Scan for the cell matching the given text and deliver its [x, y] coordinate at center. 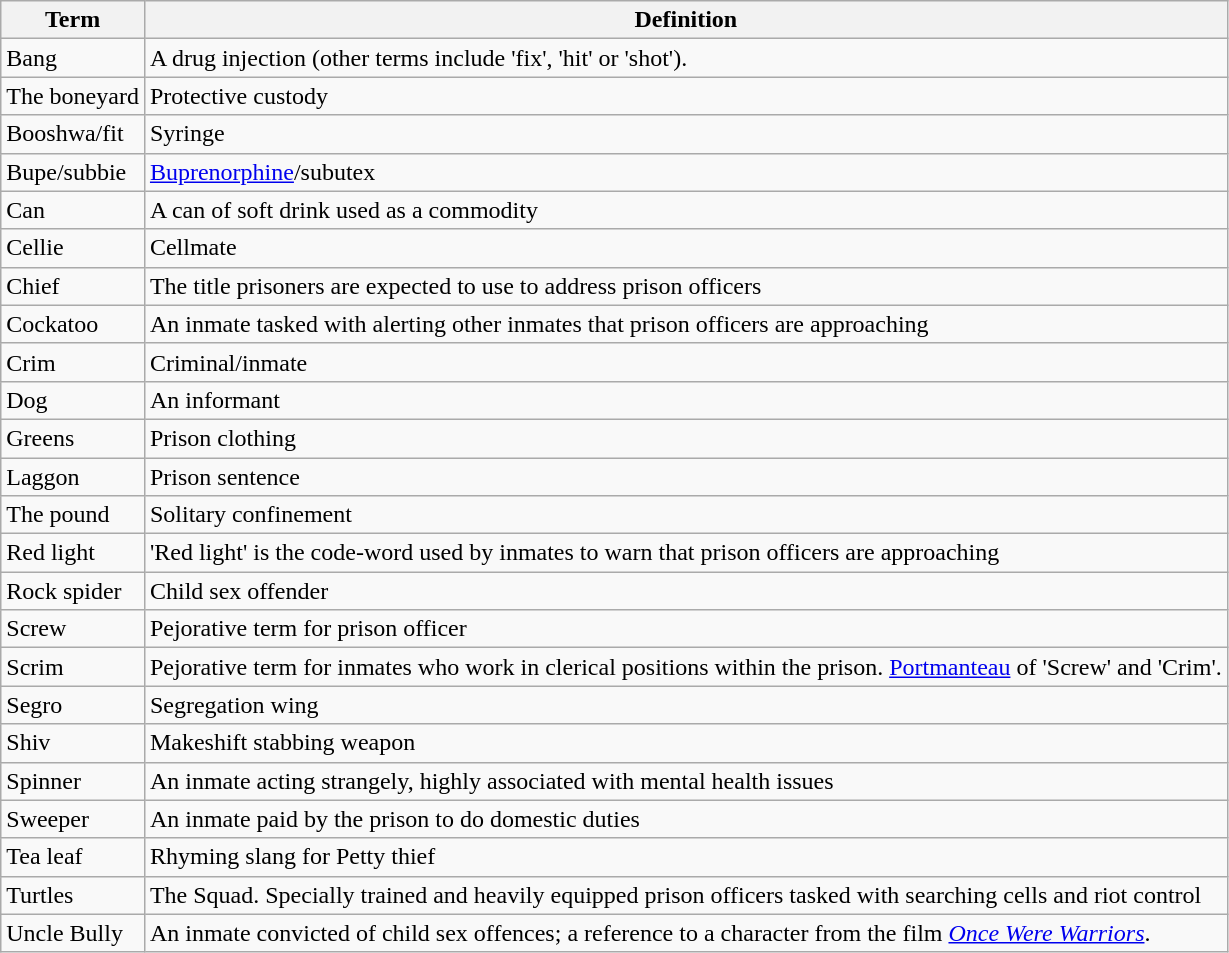
Solitary confinement [686, 515]
Cockatoo [73, 324]
An inmate acting strangely, highly associated with mental health issues [686, 781]
Prison sentence [686, 477]
Chief [73, 286]
Prison clothing [686, 438]
Criminal/inmate [686, 362]
Cellie [73, 248]
Term [73, 20]
Booshwa/fit [73, 134]
'Red light' is the code-word used by inmates to warn that prison officers are approaching [686, 553]
The Squad. Specially trained and heavily equipped prison officers tasked with searching cells and riot control [686, 895]
Pejorative term for prison officer [686, 629]
An inmate tasked with alerting other inmates that prison officers are approaching [686, 324]
Rhyming slang for Petty thief [686, 857]
Greens [73, 438]
An inmate convicted of child sex offences; a reference to a character from the film Once Were Warriors. [686, 933]
Rock spider [73, 591]
Segregation wing [686, 705]
Screw [73, 629]
Bang [73, 58]
Segro [73, 705]
Protective custody [686, 96]
The title prisoners are expected to use to address prison officers [686, 286]
Tea leaf [73, 857]
Makeshift stabbing weapon [686, 743]
The pound [73, 515]
Bupe/subbie [73, 172]
Red light [73, 553]
Buprenorphine/subutex [686, 172]
Definition [686, 20]
Dog [73, 400]
Shiv [73, 743]
Spinner [73, 781]
An inmate paid by the prison to do domestic duties [686, 819]
Laggon [73, 477]
Crim [73, 362]
A drug injection (other terms include 'fix', 'hit' or 'shot'). [686, 58]
The boneyard [73, 96]
Syringe [686, 134]
Scrim [73, 667]
An informant [686, 400]
Sweeper [73, 819]
A can of soft drink used as a commodity [686, 210]
Can [73, 210]
Pejorative term for inmates who work in clerical positions within the prison. Portmanteau of 'Screw' and 'Crim'. [686, 667]
Child sex offender [686, 591]
Cellmate [686, 248]
Turtles [73, 895]
Uncle Bully [73, 933]
